Return the (x, y) coordinate for the center point of the cell that contains the specified text.  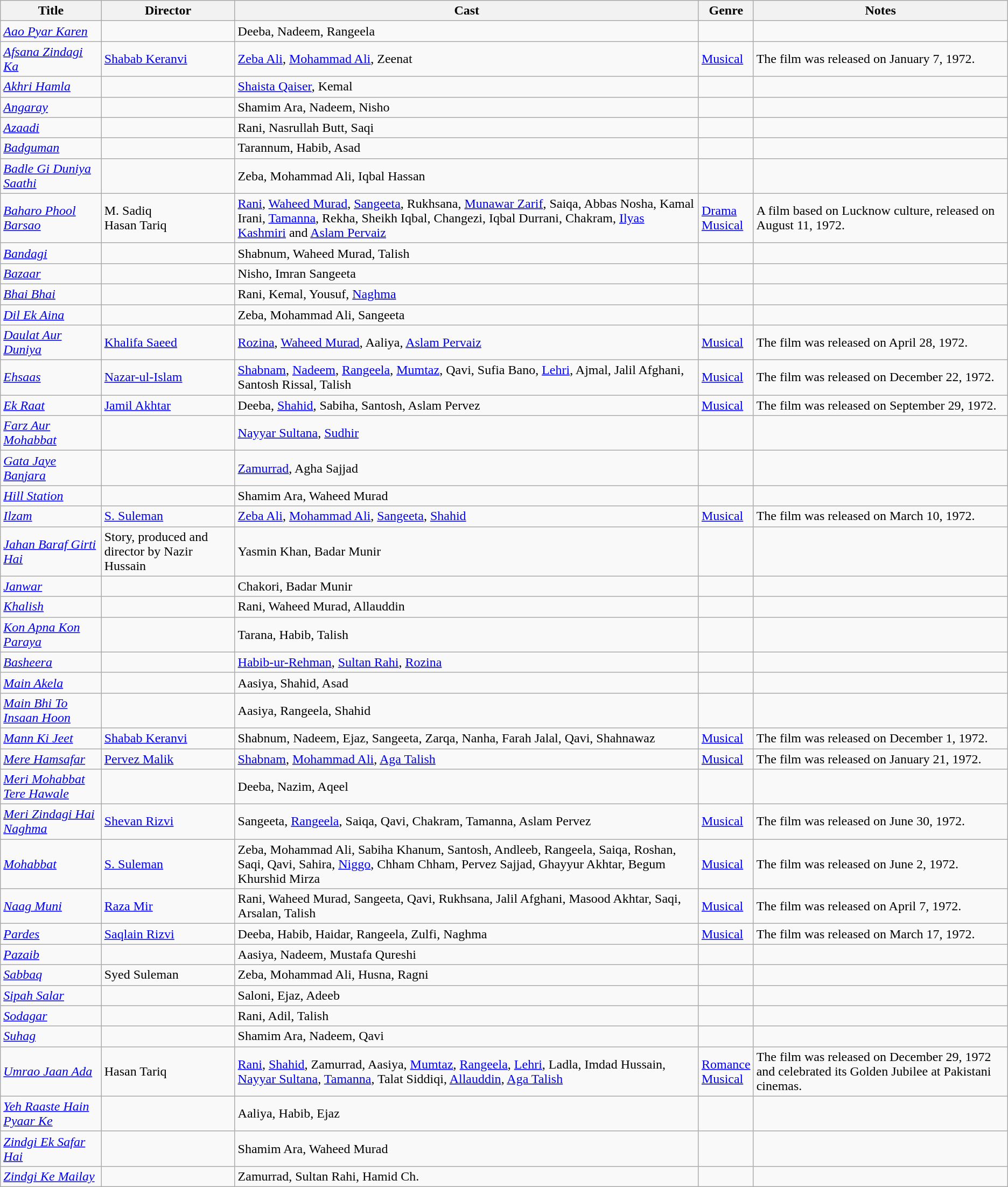
Azaadi (51, 128)
Ilzam (51, 516)
Jahan Baraf Girti Hai (51, 551)
Raza Mir (168, 907)
Main Akela (51, 683)
The film was released on April 28, 1972. (880, 342)
Aaliya, Habib, Ejaz (466, 1113)
Aasiya, Nadeem, Mustafa Qureshi (466, 954)
The film was released on March 10, 1972. (880, 516)
Rani, Kemal, Yousuf, Naghma (466, 294)
Afsana Zindagi Ka (51, 59)
Sodagar (51, 1016)
Angaray (51, 107)
Deeba, Nazim, Aqeel (466, 787)
Cast (466, 11)
Deeba, Nadeem, Rangeela (466, 31)
Bhai Bhai (51, 294)
Gata Jaye Banjara (51, 468)
Zeba Ali, Mohammad Ali, Zeenat (466, 59)
Akhri Hamla (51, 87)
Khalish (51, 607)
Zindgi Ek Safar Hai (51, 1149)
Badle Gi Duniya Saathi (51, 175)
Aasiya, Shahid, Asad (466, 683)
Meri Zindagi Hai Naghma (51, 821)
Drama Musical (726, 218)
Rozina, Waheed Murad, Aaliya, Aslam Pervaiz (466, 342)
Syed Suleman (168, 975)
Pervez Malik (168, 758)
Notes (880, 11)
The film was released on April 7, 1972. (880, 907)
Meri Mohabbat Tere Hawale (51, 787)
Shevan Rizvi (168, 821)
Bazaar (51, 273)
Zeba Ali, Mohammad Ali, Sangeeta, Shahid (466, 516)
Romance Musical (726, 1071)
Mohabbat (51, 864)
Daulat Aur Duniya (51, 342)
Deeba, Shahid, Sabiha, Santosh, Aslam Pervez (466, 405)
Mere Hamsafar (51, 758)
The film was released on December 22, 1972. (880, 378)
Saloni, Ejaz, Adeeb (466, 995)
The film was released on January 7, 1972. (880, 59)
Saqlain Rizvi (168, 934)
Basheera (51, 662)
Aasiya, Rangeela, Shahid (466, 711)
Zamurrad, Sultan Rahi, Hamid Ch. (466, 1176)
Sipah Salar (51, 995)
Shamim Ara, Nadeem, Qavi (466, 1036)
Shabnam, Nadeem, Rangeela, Mumtaz, Qavi, Sufia Bano, Lehri, Ajmal, Jalil Afghani, Santosh Rissal, Talish (466, 378)
Tarannum, Habib, Asad (466, 148)
The film was released on June 2, 1972. (880, 864)
Umrao Jaan Ada (51, 1071)
Bandagi (51, 253)
Dil Ek Aina (51, 315)
Rani, Waheed Murad, Allauddin (466, 607)
Genre (726, 11)
Zeba, Mohammad Ali, Iqbal Hassan (466, 175)
Zeba, Mohammad Ali, Husna, Ragni (466, 975)
Sabbaq (51, 975)
Jamil Akhtar (168, 405)
The film was released on January 21, 1972. (880, 758)
Yasmin Khan, Badar Munir (466, 551)
Kon Apna Kon Paraya (51, 634)
Hill Station (51, 496)
Pazaib (51, 954)
The film was released on December 1, 1972. (880, 738)
Janwar (51, 586)
Yeh Raaste Hain Pyaar Ke (51, 1113)
The film was released on March 17, 1972. (880, 934)
Badguman (51, 148)
The film was released on September 29, 1972. (880, 405)
Ek Raat (51, 405)
Nazar-ul-Islam (168, 378)
Aao Pyar Karen (51, 31)
Tarana, Habib, Talish (466, 634)
Director (168, 11)
Mann Ki Jeet (51, 738)
Nayyar Sultana, Sudhir (466, 433)
Shabnam, Mohammad Ali, Aga Talish (466, 758)
Naag Muni (51, 907)
Sangeeta, Rangeela, Saiqa, Qavi, Chakram, Tamanna, Aslam Pervez (466, 821)
Shabnum, Nadeem, Ejaz, Sangeeta, Zarqa, Nanha, Farah Jalal, Qavi, Shahnawaz (466, 738)
Habib-ur-Rehman, Sultan Rahi, Rozina (466, 662)
Shamim Ara, Nadeem, Nisho (466, 107)
Shaista Qaiser, Kemal (466, 87)
A film based on Lucknow culture, released on August 11, 1972. (880, 218)
Ehsaas (51, 378)
Farz Aur Mohabbat (51, 433)
Rani, Adil, Talish (466, 1016)
Suhag (51, 1036)
Rani, Nasrullah Butt, Saqi (466, 128)
Chakori, Badar Munir (466, 586)
Pardes (51, 934)
Rani, Shahid, Zamurrad, Aasiya, Mumtaz, Rangeela, Lehri, Ladla, Imdad Hussain, Nayyar Sultana, Tamanna, Talat Siddiqi, Allauddin, Aga Talish (466, 1071)
Khalifa Saeed (168, 342)
Deeba, Habib, Haidar, Rangeela, Zulfi, Naghma (466, 934)
Main Bhi To Insaan Hoon (51, 711)
Shabnum, Waheed Murad, Talish (466, 253)
The film was released on June 30, 1972. (880, 821)
Baharo Phool Barsao (51, 218)
Story, produced and director by Nazir Hussain (168, 551)
Rani, Waheed Murad, Sangeeta, Qavi, Rukhsana, Jalil Afghani, Masood Akhtar, Saqi, Arsalan, Talish (466, 907)
Nisho, Imran Sangeeta (466, 273)
Zeba, Mohammad Ali, Sangeeta (466, 315)
Hasan Tariq (168, 1071)
Zamurrad, Agha Sajjad (466, 468)
Title (51, 11)
Zindgi Ke Mailay (51, 1176)
M. SadiqHasan Tariq (168, 218)
The film was released on December 29, 1972 and celebrated its Golden Jubilee at Pakistani cinemas. (880, 1071)
